Determine the (X, Y) coordinate at the center of the cell enclosing the given text.  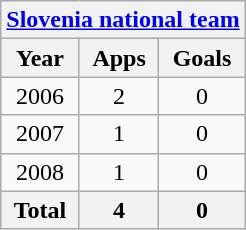
Slovenia national team (123, 20)
Apps (119, 58)
2006 (40, 96)
Goals (202, 58)
Year (40, 58)
2007 (40, 134)
4 (119, 210)
2 (119, 96)
2008 (40, 172)
Total (40, 210)
